Detect which cell encompasses the target text, then output its (x, y) center coordinate. 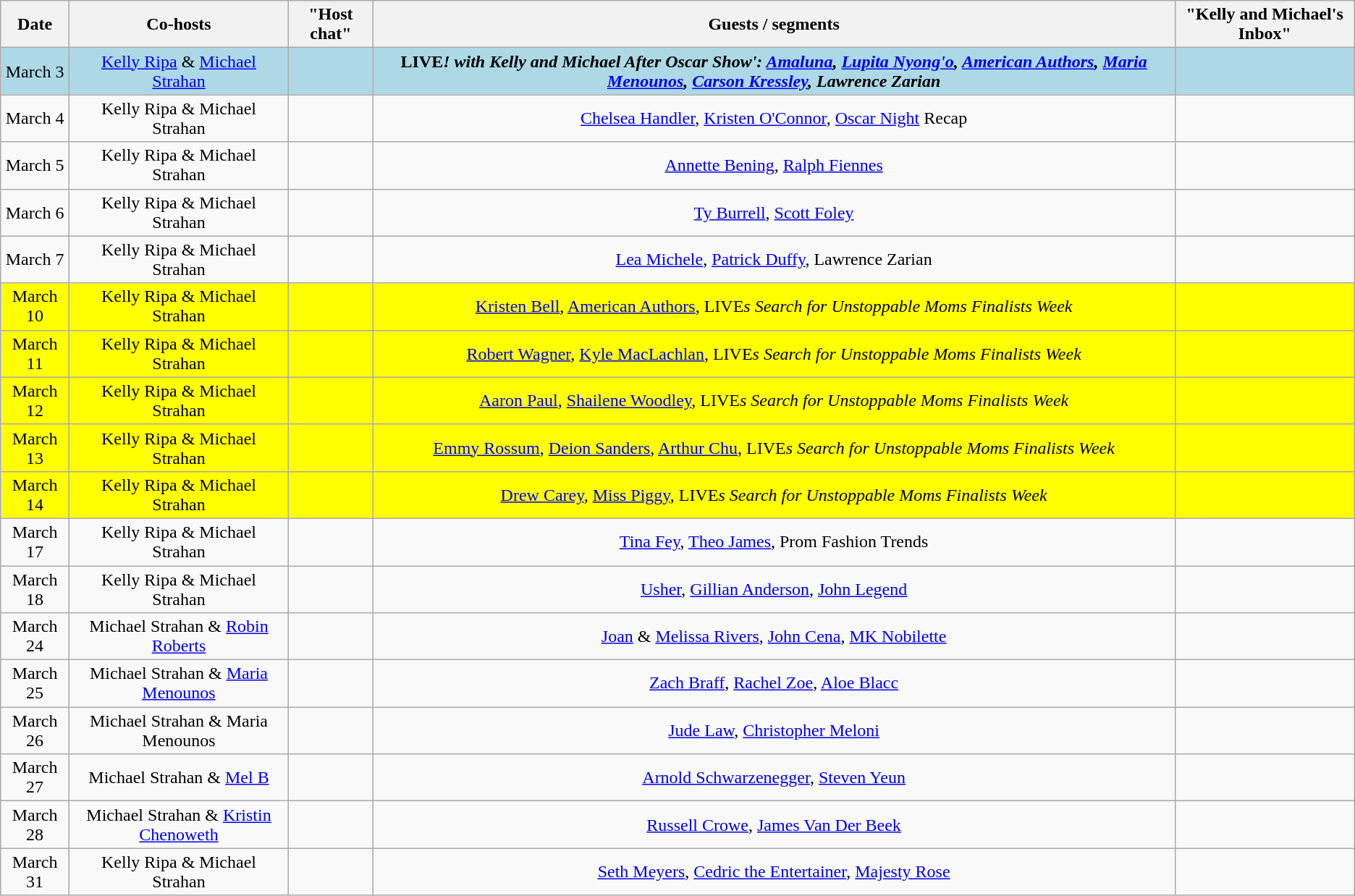
Emmy Rossum, Deion Sanders, Arthur Chu, LIVEs Search for Unstoppable Moms Finalists Week (774, 447)
"Kelly and Michael's Inbox" (1265, 25)
March 13 (35, 447)
Chelsea Handler, Kristen O'Connor, Oscar Night Recap (774, 119)
March 10 (35, 307)
Guests / segments (774, 25)
Arnold Schwarzenegger, Steven Yeun (774, 777)
March 6 (35, 213)
March 5 (35, 165)
Date (35, 25)
LIVE! with Kelly and Michael After Oscar Show': Amaluna, Lupita Nyong'o, American Authors, Maria Menounos, Carson Kressley, Lawrence Zarian (774, 71)
March 12 (35, 401)
March 28 (35, 825)
Russell Crowe, James Van Der Beek (774, 825)
Drew Carey, Miss Piggy, LIVEs Search for Unstoppable Moms Finalists Week (774, 495)
March 26 (35, 731)
Joan & Melissa Rivers, John Cena, MK Nobilette (774, 637)
Ty Burrell, Scott Foley (774, 213)
Kristen Bell, American Authors, LIVEs Search for Unstoppable Moms Finalists Week (774, 307)
Co-hosts (178, 25)
Jude Law, Christopher Meloni (774, 731)
Lea Michele, Patrick Duffy, Lawrence Zarian (774, 259)
Michael Strahan & Robin Roberts (178, 637)
Zach Braff, Rachel Zoe, Aloe Blacc (774, 683)
March 17 (35, 541)
March 3 (35, 71)
March 7 (35, 259)
Annette Bening, Ralph Fiennes (774, 165)
Usher, Gillian Anderson, John Legend (774, 589)
"Host chat" (332, 25)
Michael Strahan & Mel B (178, 777)
March 25 (35, 683)
Tina Fey, Theo James, Prom Fashion Trends (774, 541)
Aaron Paul, Shailene Woodley, LIVEs Search for Unstoppable Moms Finalists Week (774, 401)
Seth Meyers, Cedric the Entertainer, Majesty Rose (774, 871)
March 4 (35, 119)
March 18 (35, 589)
Michael Strahan & Kristin Chenoweth (178, 825)
March 27 (35, 777)
Robert Wagner, Kyle MacLachlan, LIVEs Search for Unstoppable Moms Finalists Week (774, 353)
March 31 (35, 871)
March 11 (35, 353)
March 24 (35, 637)
March 14 (35, 495)
